Determine the (X, Y) coordinate at the center of the cell enclosing the given text.  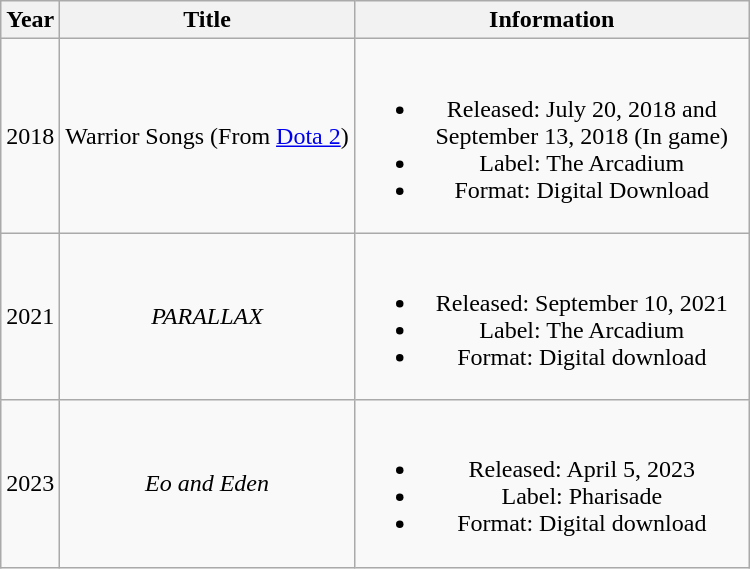
2023 (30, 484)
Information (552, 20)
Year (30, 20)
Title (207, 20)
2018 (30, 136)
Released: July 20, 2018 and September 13, 2018 (In game)Label: The ArcadiumFormat: Digital Download (552, 136)
PARALLAX (207, 316)
2021 (30, 316)
Released: September 10, 2021Label: The ArcadiumFormat: Digital download (552, 316)
Warrior Songs (From Dota 2) (207, 136)
Released: April 5, 2023Label: PharisadeFormat: Digital download (552, 484)
Eo and Eden (207, 484)
